Output the (x, y) coordinate of the center of the cell containing the given text.  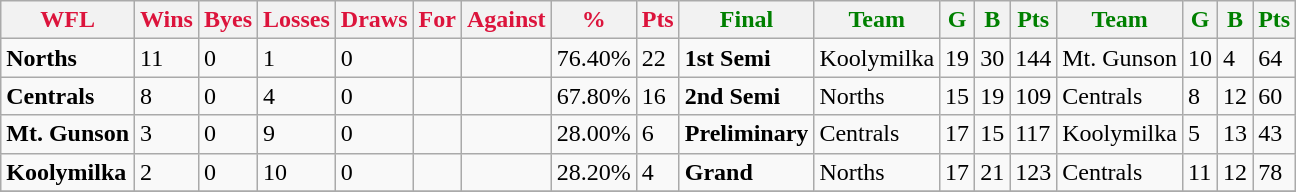
21 (992, 172)
78 (1274, 172)
For (437, 20)
144 (1034, 58)
Wins (167, 20)
9 (297, 134)
13 (1236, 134)
Draws (374, 20)
Grand (746, 172)
67.80% (594, 96)
28.20% (594, 172)
3 (167, 134)
6 (658, 134)
5 (1200, 134)
Final (746, 20)
22 (658, 58)
% (594, 20)
2nd Semi (746, 96)
1st Semi (746, 58)
WFL (68, 20)
64 (1274, 58)
1 (297, 58)
30 (992, 58)
Against (506, 20)
43 (1274, 134)
60 (1274, 96)
Losses (297, 20)
117 (1034, 134)
76.40% (594, 58)
123 (1034, 172)
Byes (228, 20)
16 (658, 96)
109 (1034, 96)
Preliminary (746, 134)
28.00% (594, 134)
2 (167, 172)
